Provide the [X, Y] coordinate of the cell's center where the given text is located.  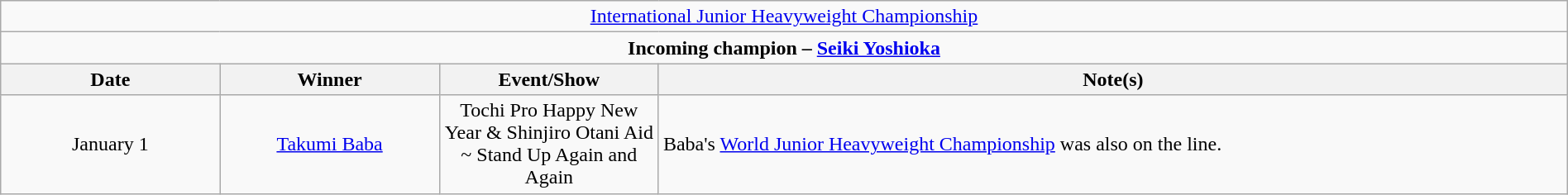
Date [111, 79]
International Junior Heavyweight Championship [784, 17]
Event/Show [549, 79]
Incoming champion – Seiki Yoshioka [784, 48]
Baba's World Junior Heavyweight Championship was also on the line. [1113, 144]
Tochi Pro Happy New Year & Shinjiro Otani Aid ~ Stand Up Again and Again [549, 144]
January 1 [111, 144]
Takumi Baba [329, 144]
Winner [329, 79]
Note(s) [1113, 79]
